Extract the [x, y] coordinate from the center of the cell holding the provided text.  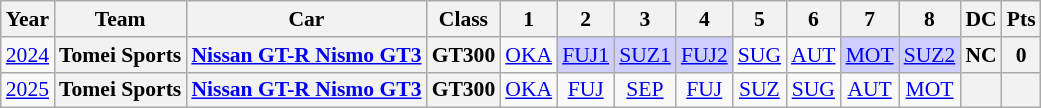
DC [980, 19]
6 [813, 19]
Car [306, 19]
2025 [28, 90]
SUZ2 [930, 55]
Class [464, 19]
2024 [28, 55]
1 [528, 19]
FUJ1 [586, 55]
SUZ1 [645, 55]
NC [980, 55]
4 [704, 19]
Pts [1022, 19]
3 [645, 19]
7 [870, 19]
SUZ [760, 90]
Year [28, 19]
Team [120, 19]
0 [1022, 55]
8 [930, 19]
5 [760, 19]
2 [586, 19]
FUJ2 [704, 55]
SEP [645, 90]
